Provide the [X, Y] coordinate of the cell's center where the given text is located.  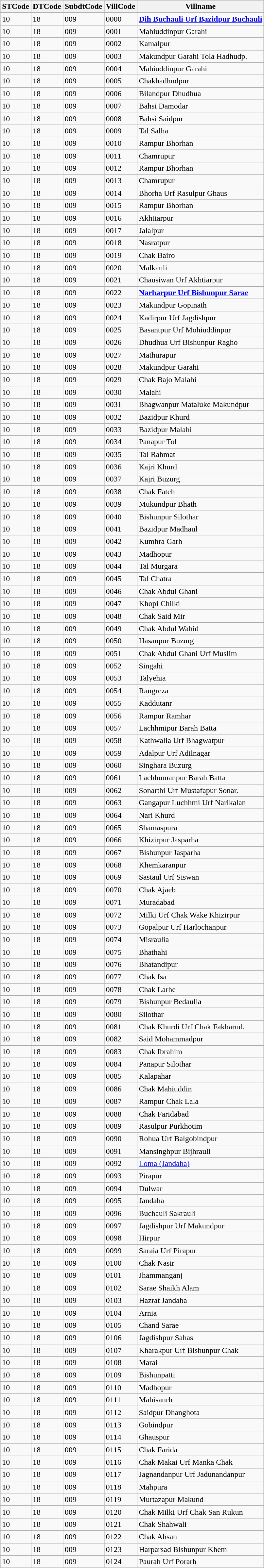
Bhathahi [201, 952]
0029 [120, 380]
0020 [120, 268]
Arnia [201, 1313]
0075 [120, 952]
Villname [201, 7]
0093 [120, 1176]
0066 [120, 840]
Marai [201, 1363]
0058 [120, 740]
Bishunpur Bedaulia [201, 1002]
0112 [120, 1412]
Rohua Urf Balgobindpur [201, 1138]
0056 [120, 716]
Chak Bairo [201, 255]
0103 [120, 1300]
0023 [120, 305]
0013 [120, 181]
VillCode [120, 7]
0008 [120, 118]
Chak Bajo Malahi [201, 380]
0040 [120, 516]
0003 [120, 56]
Talyehia [201, 678]
Hirpur [201, 1238]
Bishunpur Jasparha [201, 852]
0036 [120, 467]
Malahi [201, 392]
Bhagwanpur Mataluke Makundpur [201, 405]
Gangapur Luchhmi Urf Narikalan [201, 803]
Kharakpur Urf Bishunpur Chak [201, 1350]
Chausiwan Urf Akhtiarpur [201, 280]
0097 [120, 1226]
Mathurapur [201, 355]
Kadirpur Urf Jagdishpur [201, 317]
Said Mohammadpur [201, 1039]
Sarae Shaikh Alam [201, 1288]
0046 [120, 591]
0102 [120, 1288]
Bhorha Urf Rasulpur Ghaus [201, 193]
Chak Faridabad [201, 1114]
Tal Salha [201, 131]
0012 [120, 168]
0030 [120, 392]
Gopalpur Urf Harlochanpur [201, 927]
Gobindpur [201, 1425]
Lachhmipur Barah Batta [201, 728]
0038 [120, 492]
Makundpur Garahi Tola Hadhudp. [201, 56]
Tal Rahmat [201, 454]
0024 [120, 317]
Jagdishpur Urf Makundpur [201, 1226]
Khopi Chilki [201, 604]
Murtazapur Makund [201, 1499]
0124 [120, 1562]
0118 [120, 1487]
0096 [120, 1213]
Mahpura [201, 1487]
0004 [120, 69]
0032 [120, 417]
0095 [120, 1201]
0065 [120, 828]
Pirapur [201, 1176]
0050 [120, 641]
0055 [120, 703]
Makundpur Gopinath [201, 305]
0074 [120, 939]
Chak Isa [201, 977]
Chakhadhudpur [201, 81]
Chak Makai Urf Manka Chak [201, 1462]
Tal Chatra [201, 579]
0047 [120, 604]
0110 [120, 1388]
0010 [120, 143]
Kajri Khurd [201, 467]
Bilandpur Dhudhua [201, 93]
0120 [120, 1512]
0002 [120, 44]
0115 [120, 1450]
0108 [120, 1363]
Hazrat Jandaha [201, 1300]
Khizirpur Jasparha [201, 840]
0027 [120, 355]
0067 [120, 852]
Adalpur Urf Adilnagar [201, 753]
Narharpur Urf Bishunpur Sarae [201, 293]
0054 [120, 691]
0094 [120, 1189]
0080 [120, 1014]
0014 [120, 193]
Mansinghpur Bijhrauli [201, 1151]
0021 [120, 280]
0009 [120, 131]
0019 [120, 255]
Kajri Buzurg [201, 479]
Bazidpur Khurd [201, 417]
Silothar [201, 1014]
0105 [120, 1325]
Jandaha [201, 1201]
0064 [120, 815]
0061 [120, 778]
Bazidpur Malahi [201, 430]
Kamalpur [201, 44]
Loma (Jandaha) [201, 1164]
Jhammanganj [201, 1275]
0099 [120, 1251]
Malkauli [201, 268]
Bahsi Saidpur [201, 118]
Khemkaranpur [201, 865]
Tal Murgara [201, 566]
Shamaspura [201, 828]
Mahisanrh [201, 1400]
Panapur Tol [201, 442]
0018 [120, 243]
Rangreza [201, 691]
0084 [120, 1064]
Chak Milki Urf Chak San Rukun [201, 1512]
0048 [120, 616]
0031 [120, 405]
Misraulia [201, 939]
Chak Mahiuddin [201, 1089]
0042 [120, 541]
STCode [16, 7]
0033 [120, 430]
0101 [120, 1275]
0113 [120, 1425]
0016 [120, 218]
Chand Sarae [201, 1325]
0121 [120, 1524]
0015 [120, 206]
Dhudhua Urf Bishunpur Ragho [201, 342]
0006 [120, 93]
Chak Ahsan [201, 1537]
0043 [120, 554]
0082 [120, 1039]
Hasanpur Buzurg [201, 641]
0005 [120, 81]
0119 [120, 1499]
0041 [120, 529]
Nari Khurd [201, 815]
0035 [120, 454]
0107 [120, 1350]
0078 [120, 989]
0051 [120, 653]
Basantpur Urf Mohiuddinpur [201, 330]
0090 [120, 1138]
Chak Abdul Ghani [201, 591]
Sonarthi Urf Mustafapur Sonar. [201, 790]
Chak Said Mir [201, 616]
0049 [120, 629]
0073 [120, 927]
0086 [120, 1089]
0123 [120, 1549]
0070 [120, 890]
Makundpur Garahi [201, 367]
Chak Ibrahim [201, 1052]
Chak Shahwali [201, 1524]
0081 [120, 1027]
0007 [120, 106]
0044 [120, 566]
0091 [120, 1151]
Rampur Ramhar [201, 716]
0114 [120, 1437]
Mukundpur Bhath [201, 504]
0111 [120, 1400]
0085 [120, 1076]
Kalapahar [201, 1076]
Sastaul Urf Siswan [201, 877]
Rasulpur Purkhotim [201, 1126]
Bhatandipur [201, 965]
0059 [120, 753]
Dulwar [201, 1189]
0057 [120, 728]
0079 [120, 1002]
Lachhumanpur Barah Batta [201, 778]
0063 [120, 803]
Muradabad [201, 902]
0077 [120, 977]
Dih Buchauli Urf Bazidpur Buchauli [201, 19]
0052 [120, 666]
0028 [120, 367]
Kathwalia Urf Bhagwatpur [201, 740]
Bishunpur Silothar [201, 516]
0068 [120, 865]
Singhara Buzurg [201, 766]
Kaddutanr [201, 703]
0092 [120, 1164]
0034 [120, 442]
0116 [120, 1462]
0025 [120, 330]
Jagnandanpur Urf Jadunandanpur [201, 1475]
0072 [120, 915]
0060 [120, 766]
0117 [120, 1475]
0104 [120, 1313]
0017 [120, 230]
Chak Abdul Ghani Urf Muslim [201, 653]
Jagdishpur Sahas [201, 1338]
Chak Abdul Wahid [201, 629]
Chak Fateh [201, 492]
Chak Nasir [201, 1263]
0088 [120, 1114]
DTCode [47, 7]
Ghauspur [201, 1437]
Singahi [201, 666]
0037 [120, 479]
Chak Farida [201, 1450]
0109 [120, 1375]
Panapur Silothar [201, 1064]
Paurah Urf Porarh [201, 1562]
Bahsi Damodar [201, 106]
0100 [120, 1263]
Buchauli Sakrauli [201, 1213]
0122 [120, 1537]
0011 [120, 156]
Milki Urf Chak Wake Khizirpur [201, 915]
Harparsad Bishunpur Khem [201, 1549]
Bishunpatti [201, 1375]
0062 [120, 790]
0083 [120, 1052]
0026 [120, 342]
0045 [120, 579]
Saraia Urf Pirapur [201, 1251]
Jalalpur [201, 230]
Chak Ajaeb [201, 890]
Akhtiarpur [201, 218]
0022 [120, 293]
Bazidpur Madhaul [201, 529]
Rampur Chak Lala [201, 1101]
SubdtCode [83, 7]
Chak Khurdi Urf Chak Fakharud. [201, 1027]
Kumhra Garh [201, 541]
Saidpur Dhanghota [201, 1412]
0106 [120, 1338]
0053 [120, 678]
0089 [120, 1126]
0069 [120, 877]
0000 [120, 19]
0001 [120, 31]
Chak Larhe [201, 989]
Nasratpur [201, 243]
0098 [120, 1238]
0076 [120, 965]
0087 [120, 1101]
0071 [120, 902]
0039 [120, 504]
